Return (x, y) of the center of cell containing provided text 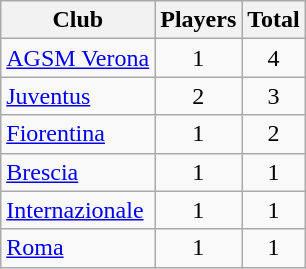
AGSM Verona (78, 58)
3 (274, 96)
Players (198, 20)
Total (274, 20)
Fiorentina (78, 134)
Brescia (78, 172)
Club (78, 20)
Juventus (78, 96)
Internazionale (78, 210)
Roma (78, 248)
4 (274, 58)
